Identify which cell holds the provided text, then report its [X, Y] central coordinate. 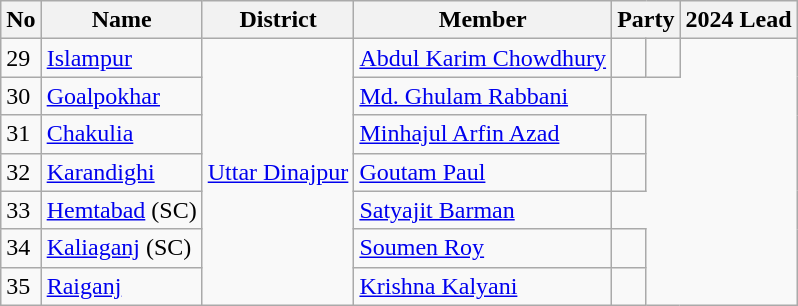
Kaliaganj (SC) [122, 248]
34 [21, 248]
Krishna Kalyani [483, 286]
32 [21, 172]
31 [21, 134]
Goalpokhar [122, 96]
Abdul Karim Chowdhury [483, 58]
Soumen Roy [483, 248]
2024 Lead [738, 20]
District [278, 20]
Hemtabad (SC) [122, 210]
29 [21, 58]
Minhajul Arfin Azad [483, 134]
Chakulia [122, 134]
33 [21, 210]
Member [483, 20]
Raiganj [122, 286]
35 [21, 286]
30 [21, 96]
Satyajit Barman [483, 210]
Name [122, 20]
No [21, 20]
Party [646, 20]
Md. Ghulam Rabbani [483, 96]
Islampur [122, 58]
Karandighi [122, 172]
Uttar Dinajpur [278, 172]
Goutam Paul [483, 172]
